Find where the given text appears and provide that cell's center as (X, Y) coordinate. 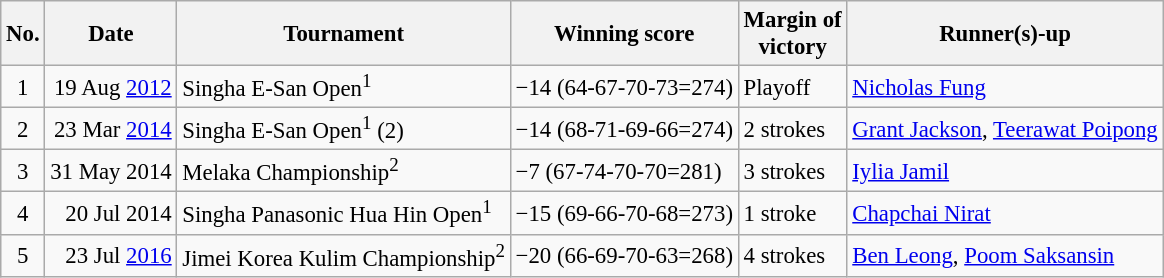
1 (23, 87)
Playoff (792, 87)
31 May 2014 (111, 171)
5 (23, 255)
19 Aug 2012 (111, 87)
Singha Panasonic Hua Hin Open1 (344, 213)
2 strokes (792, 129)
Margin ofvictory (792, 34)
Singha E-San Open1 (2) (344, 129)
Ben Leong, Poom Saksansin (1005, 255)
3 strokes (792, 171)
Jimei Korea Kulim Championship2 (344, 255)
−15 (69-66-70-68=273) (624, 213)
Iylia Jamil (1005, 171)
20 Jul 2014 (111, 213)
Singha E-San Open1 (344, 87)
3 (23, 171)
Runner(s)-up (1005, 34)
Melaka Championship2 (344, 171)
2 (23, 129)
−7 (67-74-70-70=281) (624, 171)
1 stroke (792, 213)
−20 (66-69-70-63=268) (624, 255)
23 Jul 2016 (111, 255)
Nicholas Fung (1005, 87)
No. (23, 34)
Date (111, 34)
−14 (64-67-70-73=274) (624, 87)
4 strokes (792, 255)
Winning score (624, 34)
Chapchai Nirat (1005, 213)
4 (23, 213)
23 Mar 2014 (111, 129)
Tournament (344, 34)
−14 (68-71-69-66=274) (624, 129)
Grant Jackson, Teerawat Poipong (1005, 129)
